Find where the given text appears and provide that cell's center as (X, Y) coordinate. 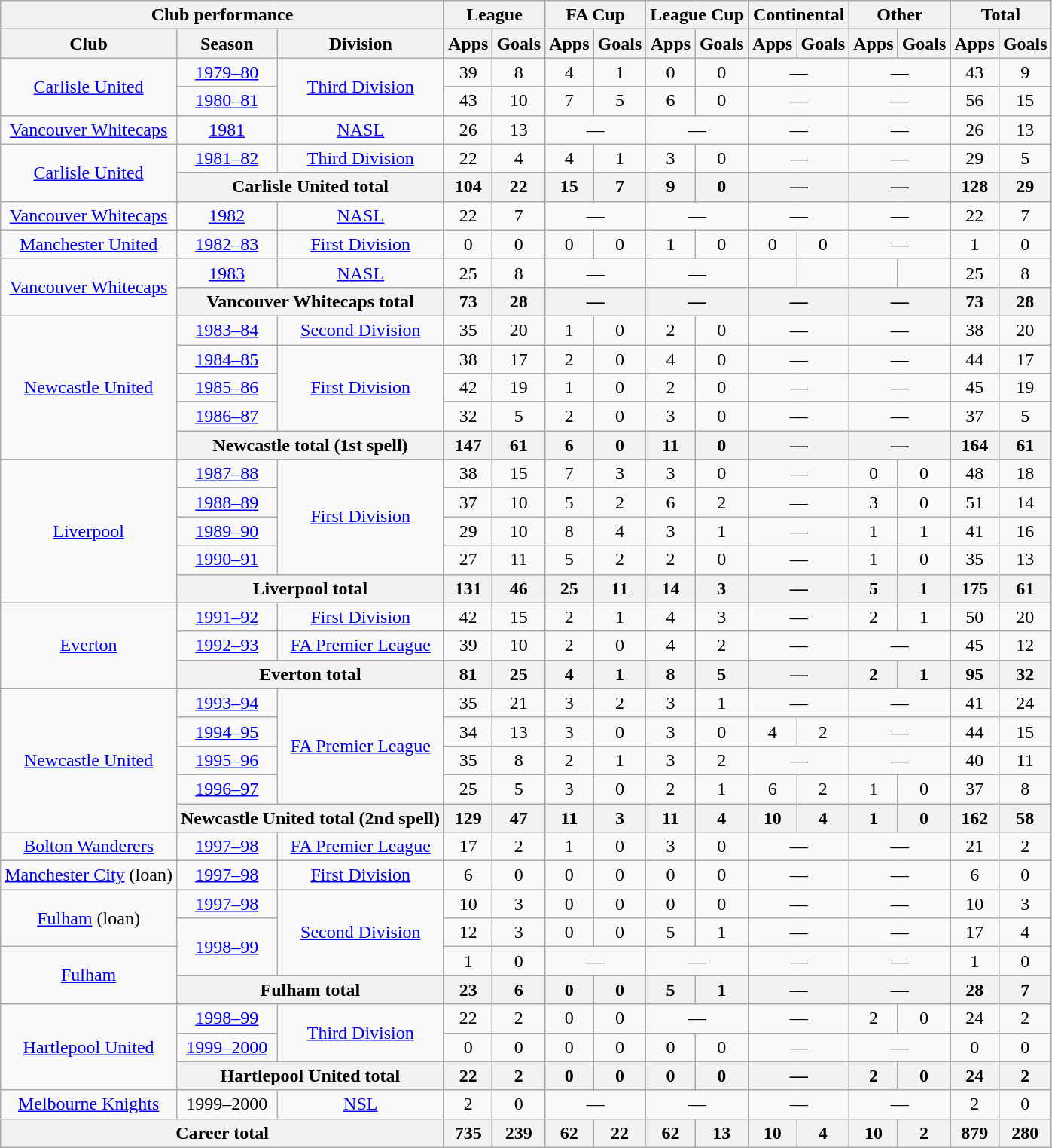
Hartlepool United total (310, 1076)
1982 (227, 215)
239 (519, 1133)
1982–83 (227, 244)
1995–96 (227, 760)
40 (974, 760)
1992–93 (227, 646)
1994–95 (227, 731)
162 (974, 817)
Everton total (310, 674)
Division (360, 44)
Club performance (223, 15)
League Cup (697, 15)
95 (974, 674)
1983 (227, 273)
NSL (360, 1104)
104 (468, 187)
Season (227, 44)
1981–82 (227, 158)
Hartlepool United (89, 1047)
Total (1001, 15)
Manchester City (loan) (89, 875)
Vancouver Whitecaps total (310, 301)
1985–86 (227, 388)
129 (468, 817)
1984–85 (227, 359)
1987–88 (227, 474)
Everton (89, 646)
1981 (227, 130)
147 (468, 445)
48 (974, 474)
18 (1025, 474)
Carlisle United total (310, 187)
16 (1025, 531)
131 (468, 588)
1996–97 (227, 789)
Fulham (89, 975)
27 (468, 560)
1988–89 (227, 502)
1989–90 (227, 531)
1983–84 (227, 330)
81 (468, 674)
175 (974, 588)
Continental (799, 15)
1991–92 (227, 617)
50 (974, 617)
Liverpool total (310, 588)
Other (900, 15)
Liverpool (89, 531)
Club (89, 44)
46 (519, 588)
1979–80 (227, 72)
League (494, 15)
1990–91 (227, 560)
Melbourne Knights (89, 1104)
164 (974, 445)
879 (974, 1133)
1986–87 (227, 417)
Bolton Wanderers (89, 847)
34 (468, 731)
Manchester United (89, 244)
Newcastle United total (2nd spell) (310, 817)
Fulham (loan) (89, 918)
Fulham total (310, 990)
23 (468, 990)
128 (974, 187)
Newcastle total (1st spell) (310, 445)
1993–94 (227, 703)
Career total (223, 1133)
47 (519, 817)
56 (974, 101)
1980–81 (227, 101)
735 (468, 1133)
58 (1025, 817)
51 (974, 502)
FA Cup (596, 15)
280 (1025, 1133)
